Pinpoint the cell where the given text exists, returning its (x, y) midpoint coordinate. 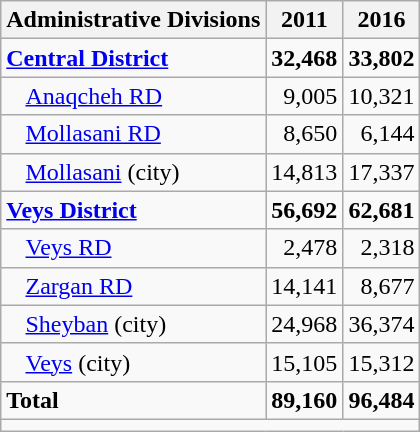
15,312 (382, 362)
Mollasani RD (134, 134)
Veys (city) (134, 362)
Veys RD (134, 248)
9,005 (304, 96)
15,105 (304, 362)
Mollasani (city) (134, 172)
14,813 (304, 172)
24,968 (304, 324)
Total (134, 400)
33,802 (382, 58)
Anaqcheh RD (134, 96)
2016 (382, 20)
2011 (304, 20)
36,374 (382, 324)
62,681 (382, 210)
Central District (134, 58)
2,318 (382, 248)
14,141 (304, 286)
8,650 (304, 134)
Veys District (134, 210)
56,692 (304, 210)
Administrative Divisions (134, 20)
Sheyban (city) (134, 324)
96,484 (382, 400)
8,677 (382, 286)
6,144 (382, 134)
89,160 (304, 400)
2,478 (304, 248)
32,468 (304, 58)
Zargan RD (134, 286)
10,321 (382, 96)
17,337 (382, 172)
